Determine the (X, Y) coordinate at the center of the cell enclosing the given text.  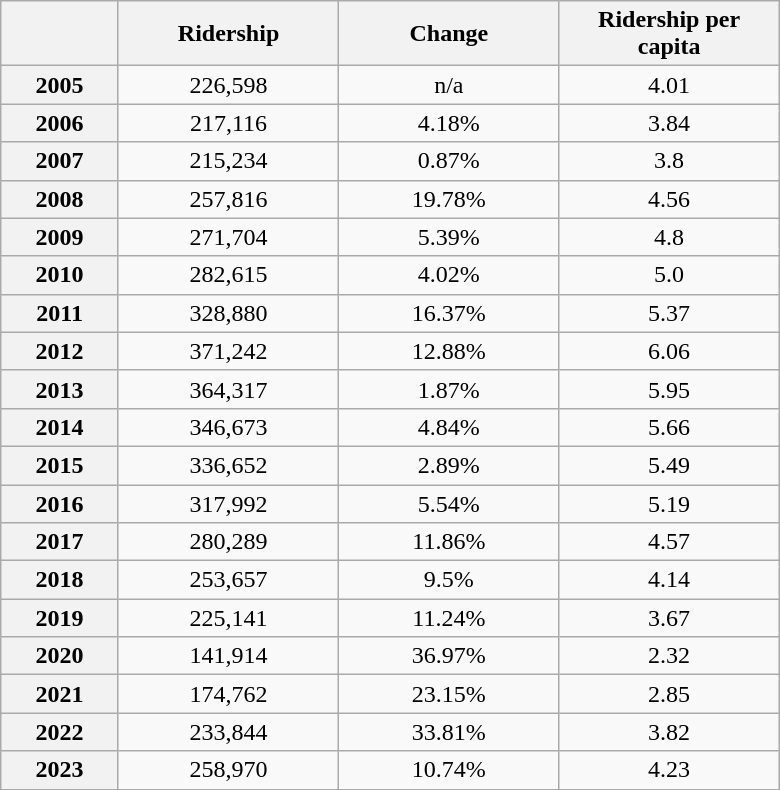
10.74% (449, 770)
2.89% (449, 465)
2005 (60, 85)
23.15% (449, 694)
4.14 (669, 580)
Ridership (228, 34)
226,598 (228, 85)
2018 (60, 580)
3.84 (669, 123)
11.86% (449, 542)
5.95 (669, 389)
2014 (60, 427)
258,970 (228, 770)
Ridership per capita (669, 34)
2007 (60, 161)
4.84% (449, 427)
2009 (60, 237)
2013 (60, 389)
2006 (60, 123)
141,914 (228, 656)
2.85 (669, 694)
215,234 (228, 161)
4.23 (669, 770)
282,615 (228, 275)
217,116 (228, 123)
6.06 (669, 351)
233,844 (228, 732)
3.67 (669, 618)
Change (449, 34)
346,673 (228, 427)
280,289 (228, 542)
371,242 (228, 351)
33.81% (449, 732)
4.01 (669, 85)
36.97% (449, 656)
328,880 (228, 313)
2012 (60, 351)
1.87% (449, 389)
5.39% (449, 237)
2016 (60, 503)
2019 (60, 618)
2015 (60, 465)
4.18% (449, 123)
2023 (60, 770)
4.8 (669, 237)
11.24% (449, 618)
2010 (60, 275)
257,816 (228, 199)
317,992 (228, 503)
225,141 (228, 618)
5.0 (669, 275)
2022 (60, 732)
336,652 (228, 465)
4.57 (669, 542)
2021 (60, 694)
9.5% (449, 580)
174,762 (228, 694)
12.88% (449, 351)
3.8 (669, 161)
364,317 (228, 389)
4.56 (669, 199)
5.37 (669, 313)
4.02% (449, 275)
2017 (60, 542)
5.19 (669, 503)
2.32 (669, 656)
16.37% (449, 313)
2011 (60, 313)
253,657 (228, 580)
19.78% (449, 199)
n/a (449, 85)
5.66 (669, 427)
3.82 (669, 732)
0.87% (449, 161)
5.54% (449, 503)
2020 (60, 656)
5.49 (669, 465)
2008 (60, 199)
271,704 (228, 237)
